Return [X, Y] of the center of cell containing provided text 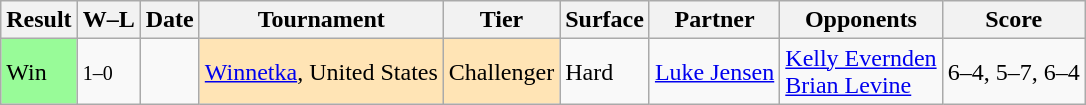
Tier [501, 20]
1–0 [108, 72]
Challenger [501, 72]
Score [1014, 20]
Winnetka, United States [321, 72]
Surface [605, 20]
Opponents [861, 20]
Kelly Evernden Brian Levine [861, 72]
Luke Jensen [714, 72]
Tournament [321, 20]
Partner [714, 20]
W–L [108, 20]
Win [39, 72]
Hard [605, 72]
Result [39, 20]
6–4, 5–7, 6–4 [1014, 72]
Date [170, 20]
